Pinpoint the cell where the given text exists, returning its (X, Y) midpoint coordinate. 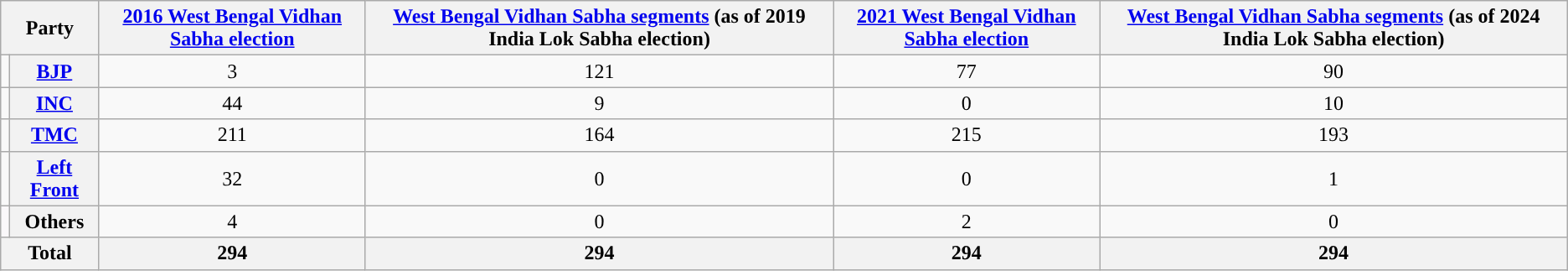
BJP (54, 71)
77 (967, 71)
215 (967, 135)
164 (599, 135)
121 (599, 71)
3 (232, 71)
32 (232, 178)
211 (232, 135)
TMC (54, 135)
Party (50, 29)
West Bengal Vidhan Sabha segments (as of 2019 India Lok Sabha election) (599, 29)
2 (967, 221)
9 (599, 103)
4 (232, 221)
INC (54, 103)
44 (232, 103)
Others (54, 221)
1 (1333, 178)
West Bengal Vidhan Sabha segments (as of 2024 India Lok Sabha election) (1333, 29)
Total (50, 253)
193 (1333, 135)
2021 West Bengal Vidhan Sabha election (967, 29)
90 (1333, 71)
Left Front (54, 178)
10 (1333, 103)
2016 West Bengal Vidhan Sabha election (232, 29)
